Pinpoint the cell where the given text exists, returning its (x, y) midpoint coordinate. 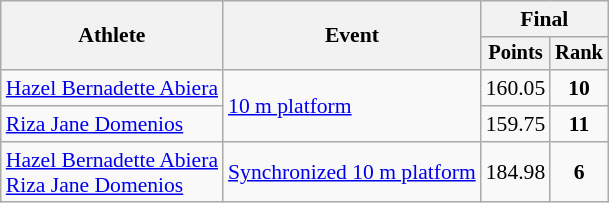
159.75 (516, 124)
Hazel Bernadette Abiera (112, 88)
Event (352, 36)
Athlete (112, 36)
Synchronized 10 m platform (352, 172)
Hazel Bernadette Abiera Riza Jane Domenios (112, 172)
Rank (579, 54)
Riza Jane Domenios (112, 124)
10 (579, 88)
Points (516, 54)
6 (579, 172)
11 (579, 124)
10 m platform (352, 106)
160.05 (516, 88)
Final (544, 19)
184.98 (516, 172)
